Locate the cell with the specified text and output its [X, Y] center coordinate. 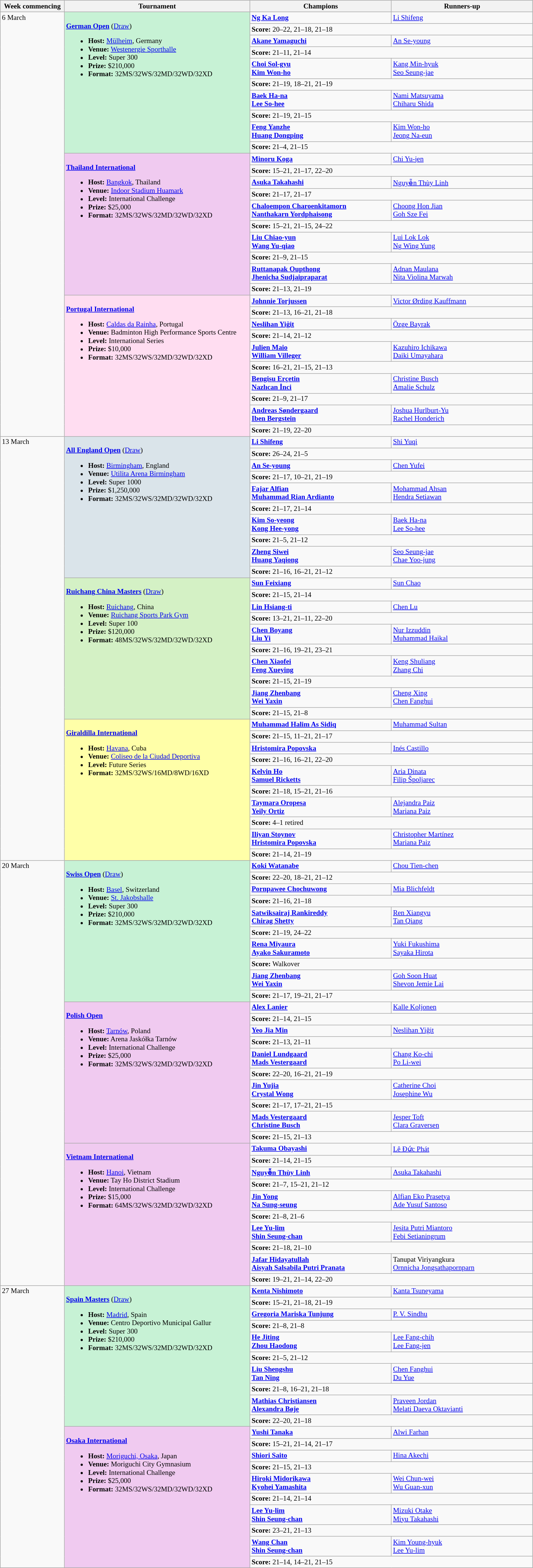
Chen Fanghui Du Yue [462, 1373]
Vietnam InternationalHost: Hanoi, VietnamVenue: Tay Ho District StadiumLevel: International ChallengePrize: $15,000Format: 64MS/32WS/32MD/32WD/32XD [157, 1214]
Ruichang China Masters (Draw)Host: Ruichang, ChinaVenue: Ruichang Sports Park GymLevel: Super 100Prize: $120,000Format: 48MS/32WS/32MD/32WD/32XD [157, 648]
Score: 21–15, 21–19 [391, 682]
Daniel Lundgaard Mads Vestergaard [321, 1058]
Score: 21–17, 19–21, 21–17 [391, 996]
Rena Miyaura Ayako Sakuramoto [321, 948]
Tournament [157, 6]
Jafar Hidayatullah Aisyah Salsabila Putri Pranata [321, 1264]
Score: 21–16, 19–21, 23–21 [391, 650]
Score: 21–19, 18–21, 21–19 [391, 84]
Score: 21–14, 21–12 [391, 336]
Zheng Siwei Huang Yaqiong [321, 556]
Score: 21–19, 24–22 [391, 933]
Score: 4–1 retired [391, 823]
Lui Lok Lok Ng Wing Yung [462, 242]
Takuma Obayashi [321, 1149]
Mathias Christiansen Alexandra Bøje [321, 1405]
Shi Yuqi [462, 442]
Kalle Koljonen [462, 1007]
20 March [32, 1073]
Mohammad Ahsan Hendra Setiawan [462, 493]
Score: 15–21, 21–18, 21–19 [391, 1303]
Julien Maio William Villeger [321, 352]
Tanupat Viriyangkura Ornnicha Jongsathapornparn [462, 1264]
Lin Hsiang-ti [321, 607]
Fajar Alfian Muhammad Rian Ardianto [321, 493]
Catherine Choi Josephine Wu [462, 1090]
Score: 21–16, 16–21, 21–12 [391, 572]
Chang Ko-chi Po Li-wei [462, 1058]
Lee Fang-chih Lee Fang-jen [462, 1342]
Bengisu Erçetin Nazlıcan İnci [321, 383]
Runners-up [462, 6]
Score: 21–15, 21–14 [391, 595]
All England Open (Draw)Host: Birmingham, EnglandVenue: Utilita Arena BirminghamLevel: Super 1000Prize: $1,250,000Format: 32MS/32WS/32MD/32WD/32XD [157, 507]
Kim Young-hyuk Lee Yu-lim [462, 1546]
Chi Yu-jen [462, 159]
Kenta Nishimoto [321, 1291]
27 March [32, 1427]
Spain Masters (Draw)Host: Madrid, SpainVenue: Centro Deportivo Municipal GallurLevel: Super 300Prize: $210,000Format: 32MS/32WS/32MD/32WD/32XD [157, 1356]
Minoru Koga [321, 159]
Hiroki Midorikawa Kyohei Yamashita [321, 1483]
Alwi Farhan [462, 1433]
Nur Izzuddin Muhammad Haikal [462, 634]
Giraldilla InternationalHost: Havana, CubaVenue: Coliseo de la Ciudad DeportivaLevel: Future SeriesFormat: 32MS/32WS/16MD/8WD/16XD [157, 790]
Feng Yanzhe Huang Dongping [321, 131]
13 March [32, 648]
Seo Seung-jae Chae Yoo-jung [462, 556]
Yuki Fukushima Sayaka Hirota [462, 948]
Liu Shengshu Tan Ning [321, 1373]
He Jiting Zhou Haodong [321, 1342]
Score: 19–21, 21–14, 22–20 [391, 1279]
Score: 16–21, 21–15, 21–13 [391, 367]
Keng Shuliang Zhang Chi [462, 666]
Score: 21–18, 15–21, 21–16 [391, 791]
Chen Xiaofei Feng Xueying [321, 666]
Score: 15–21, 21–15, 24–22 [391, 226]
Aria Dinata Filip Špoljarec [462, 776]
Sun Feixiang [321, 583]
Mads Vestergaard Christine Busch [321, 1121]
Score: 21–17, 21–14 [391, 509]
Score: 21–4, 21–15 [391, 147]
Jesper Toft Clara Graversen [462, 1121]
Week commencing [32, 6]
Choi Sol-gyu Kim Won-ho [321, 68]
Pornpawee Chochuwong [321, 889]
Mia Blichfeldt [462, 889]
Score: 21–13, 16–21, 21–18 [391, 312]
Hristomira Popovska [321, 748]
Taymara Oropesa Yeily Ortiz [321, 807]
Goh Soon Huat Shevon Jemie Lai [462, 980]
Lê Đức Phát [462, 1149]
Cheng Xing Chen Fanghui [462, 697]
Iliyan Stoynov Hristomira Popovska [321, 838]
Muhammad Halim As Sidiq [321, 725]
Score: 21–8, 21–6 [391, 1216]
Hina Akechi [462, 1456]
Ruttanapak Oupthong Jhenicha Sudjaipraparat [321, 273]
Liu Chiao-yun Wang Yu-qiao [321, 242]
Ren Xiangyu Tan Qiang [462, 917]
Adnan Maulana Nita Violina Marwah [462, 273]
Chou Tien-chen [462, 866]
Score: 26–24, 21–5 [391, 454]
Wang Chan Shin Seung-chan [321, 1546]
Akane Yamaguchi [321, 41]
Score: 22–20, 18–21, 21–12 [391, 878]
Wei Chun-wei Wu Guan-xun [462, 1483]
Score: 15–21, 21–17, 22–20 [391, 171]
Satwiksairaj Rankireddy Chirag Shetty [321, 917]
Alfian Eko Prasetya Ade Yusuf Santoso [462, 1200]
Andreas Søndergaard Iben Bergstein [321, 415]
Christopher Martínez Mariana Paiz [462, 838]
Score: 21–18, 21–10 [391, 1248]
Score: 21–9, 21–17 [391, 399]
Score: 21–17, 21–17 [391, 195]
Choong Hon Jian Goh Sze Fei [462, 210]
Polish OpenHost: Tarnów, PolandVenue: Arena Jaskółka TarnówLevel: International ChallengePrize: $25,000Format: 32MS/32WS/32MD/32WD/32XD [157, 1072]
Jin Yujia Crystal Wong [321, 1090]
Score: 21–17, 10–21, 21–19 [391, 477]
Score: 21–14, 14–21, 21–15 [391, 1562]
Mizuki Otake Miyu Takahashi [462, 1515]
Score: 20–22, 21–18, 21–18 [391, 29]
Jin Yong Na Sung-seung [321, 1200]
Score: 21–16, 16–21, 22–20 [391, 760]
Score: Walkover [391, 964]
Kim So-yeong Kong Hee-yong [321, 525]
Score: 15–21, 21–14, 21–17 [391, 1444]
Yushi Tanaka [321, 1433]
Sun Chao [462, 583]
Yeo Jia Min [321, 1031]
Kim Won-ho Jeong Na-eun [462, 131]
Kanta Tsuneyama [462, 1291]
Score: 21–11, 21–14 [391, 53]
Score: 21–14, 21–19 [391, 854]
Kazuhiro Ichikawa Daiki Umayahara [462, 352]
Gregoria Mariska Tunjung [321, 1314]
Score: 21–13, 21–19 [391, 289]
Score: 21–7, 15–21, 21–12 [391, 1185]
Johnnie Torjussen [321, 301]
Score: 21–13, 21–11 [391, 1042]
Score: 21–16, 21–18 [391, 901]
6 March [32, 224]
Score: 21–9, 21–15 [391, 258]
Chen Yufei [462, 466]
Score: 21–14, 21–14 [391, 1499]
Koki Watanabe [321, 866]
Özge Bayrak [462, 324]
Chen Lu [462, 607]
Chaloempon Charoenkitamorn Nanthakarn Yordphaisong [321, 210]
Score: 21–19, 22–20 [391, 431]
Jesita Putri Miantoro Febi Setianingrum [462, 1232]
Chen Boyang Liu Yi [321, 634]
Kang Min-hyuk Seo Seung-jae [462, 68]
Christine Busch Amalie Schulz [462, 383]
Score: 21–8, 21–8 [391, 1326]
Praveen Jordan Melati Daeva Oktavianti [462, 1405]
Score: 21–15, 11–21, 21–17 [391, 737]
German Open (Draw)Host: Mülheim, GermanyVenue: Westenergie SporthalleLevel: Super 300Prize: $210,000Format: 32MS/32WS/32MD/32WD/32XD [157, 82]
Ng Ka Long [321, 18]
Score: 21–8, 16–21, 21–18 [391, 1389]
Score: 21–17, 17–21, 21–15 [391, 1106]
Shiori Saito [321, 1456]
P. V. Sindhu [462, 1314]
Joshua Hurlburt-Yu Rachel Honderich [462, 415]
Inés Castillo [462, 748]
Muhammad Sultan [462, 725]
Score: 21–19, 21–15 [391, 116]
Score: 21–15, 21–8 [391, 713]
Score: 23–21, 21–13 [391, 1530]
Score: 22–20, 16–21, 21–19 [391, 1074]
Kelvin Ho Samuel Ricketts [321, 776]
Alejandra Paiz Mariana Paiz [462, 807]
Victor Ørding Kauffmann [462, 301]
Champions [321, 6]
Score: 22–20, 21–18 [391, 1421]
Swiss Open (Draw)Host: Basel, SwitzerlandVenue: St. JakobshalleLevel: Super 300Prize: $210,000Format: 32MS/32WS/32MD/32WD/32XD [157, 931]
Score: 13–21, 21–11, 22–20 [391, 618]
Alex Lanier [321, 1007]
Nami Matsuyama Chiharu Shida [462, 100]
